For the text-containing cell, return its midpoint in (X, Y) coordinate format. 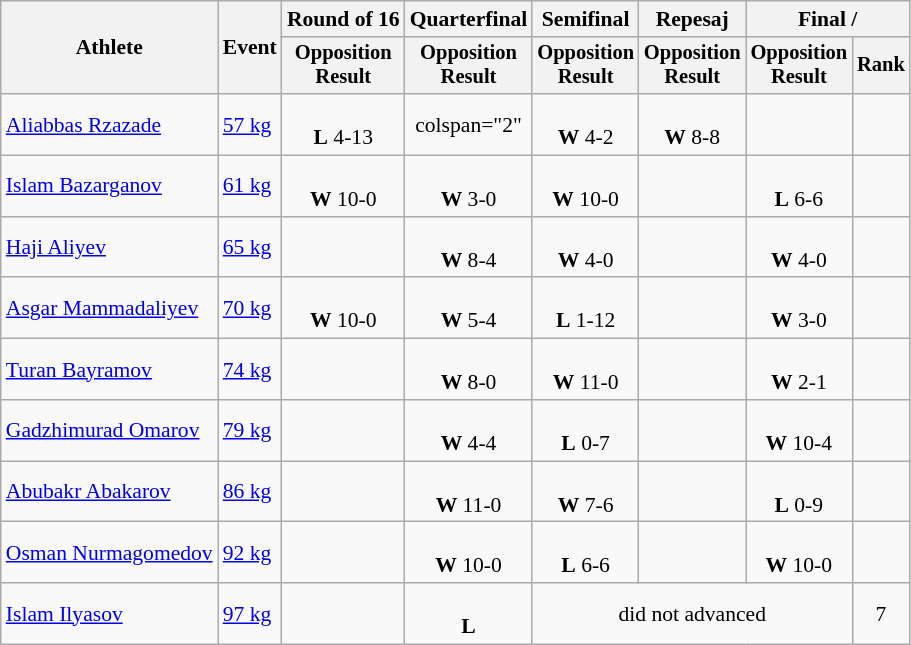
Islam Ilyasov (110, 614)
L (469, 614)
Asgar Mammadaliyev (110, 308)
97 kg (250, 614)
W 10-4 (800, 430)
74 kg (250, 370)
W 2-1 (800, 370)
Haji Aliyev (110, 248)
W 4-4 (469, 430)
79 kg (250, 430)
86 kg (250, 492)
Osman Nurmagomedov (110, 552)
Round of 16 (344, 19)
61 kg (250, 186)
Repesaj (692, 19)
did not advanced (692, 614)
57 kg (250, 124)
Gadzhimurad Omarov (110, 430)
W 8-8 (692, 124)
colspan="2" (469, 124)
Semifinal (586, 19)
Quarterfinal (469, 19)
L 4-13 (344, 124)
L 0-7 (586, 430)
W 5-4 (469, 308)
Event (250, 48)
W 8-4 (469, 248)
Aliabbas Rzazade (110, 124)
Turan Bayramov (110, 370)
L 1-12 (586, 308)
92 kg (250, 552)
65 kg (250, 248)
W 4-2 (586, 124)
L 0-9 (800, 492)
Athlete (110, 48)
W 7-6 (586, 492)
Rank (881, 66)
W 8-0 (469, 370)
Abubakr Abakarov (110, 492)
Islam Bazarganov (110, 186)
7 (881, 614)
70 kg (250, 308)
Final / (828, 19)
